Capture the cell that displays the provided text and extract its (X, Y) central coordinate. 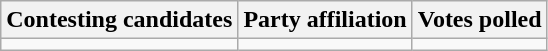
Contesting candidates (120, 20)
Votes polled (480, 20)
Party affiliation (325, 20)
